Search for the cell housing the specified text and yield its (x, y) center coordinate. 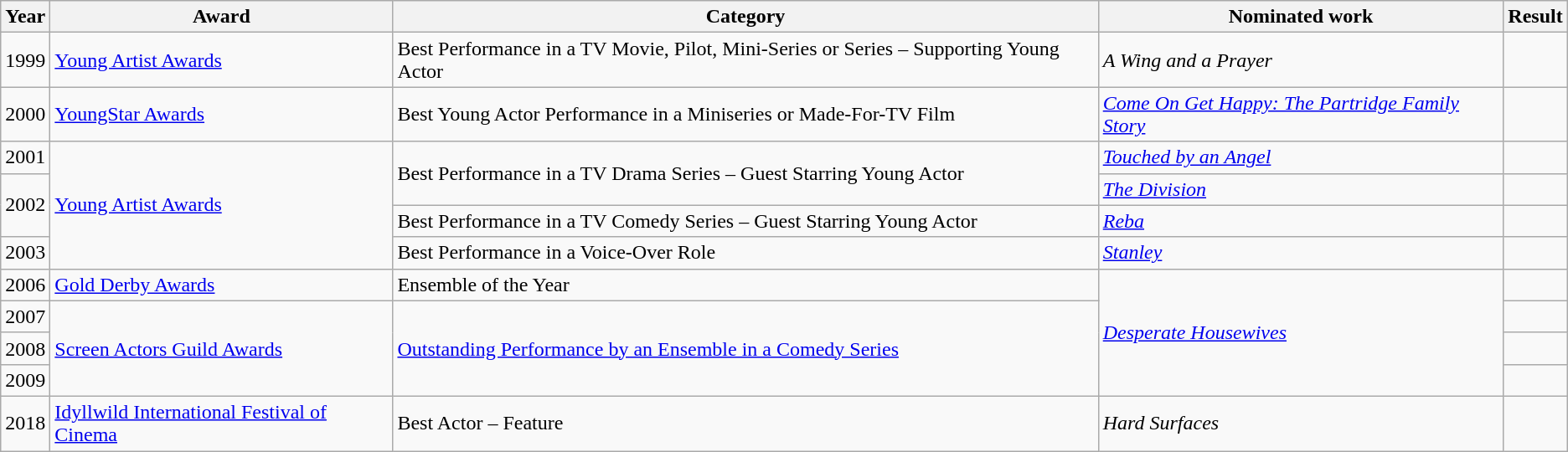
Desperate Housewives (1301, 332)
2009 (25, 380)
2002 (25, 205)
2000 (25, 114)
2007 (25, 316)
YoungStar Awards (221, 114)
Best Actor – Feature (745, 424)
2008 (25, 348)
Idyllwild International Festival of Cinema (221, 424)
Screen Actors Guild Awards (221, 348)
Stanley (1301, 253)
A Wing and a Prayer (1301, 60)
Outstanding Performance by an Ensemble in a Comedy Series (745, 348)
Ensemble of the Year (745, 285)
Year (25, 17)
2003 (25, 253)
Touched by an Angel (1301, 157)
Best Performance in a TV Movie, Pilot, Mini-Series or Series – Supporting Young Actor (745, 60)
Nominated work (1301, 17)
Best Performance in a TV Comedy Series – Guest Starring Young Actor (745, 221)
Category (745, 17)
Best Young Actor Performance in a Miniseries or Made-For-TV Film (745, 114)
Reba (1301, 221)
Result (1535, 17)
1999 (25, 60)
Best Performance in a Voice-Over Role (745, 253)
Come On Get Happy: The Partridge Family Story (1301, 114)
Gold Derby Awards (221, 285)
2001 (25, 157)
Best Performance in a TV Drama Series – Guest Starring Young Actor (745, 173)
Award (221, 17)
2018 (25, 424)
The Division (1301, 189)
Hard Surfaces (1301, 424)
2006 (25, 285)
